Locate the cell with the specified text and output its [x, y] center coordinate. 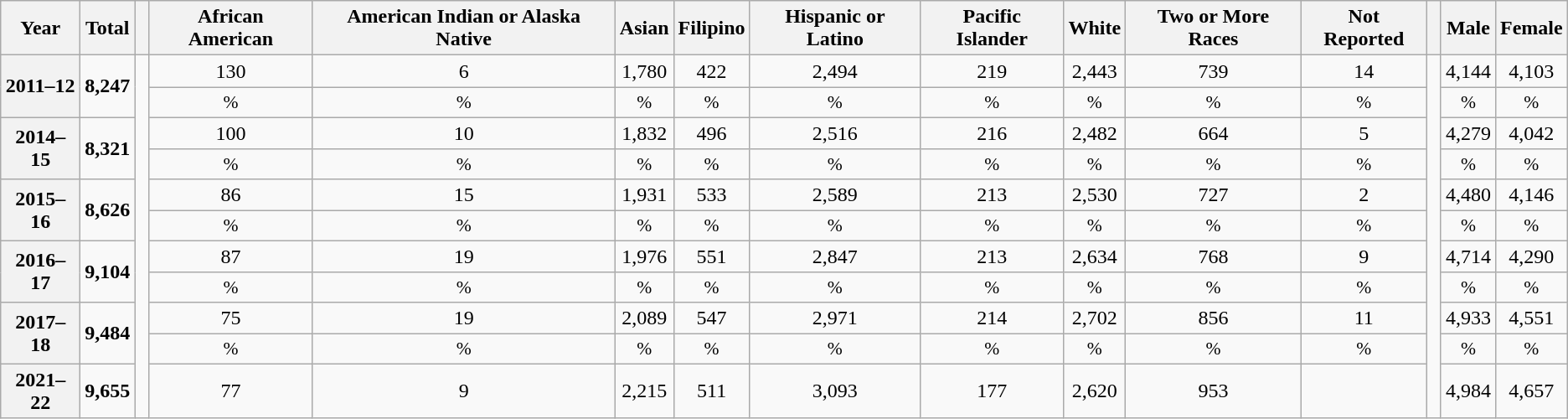
2,589 [834, 194]
2017–18 [40, 334]
Male [1467, 28]
2 [1364, 194]
2,971 [834, 318]
422 [712, 71]
African American [231, 28]
4,714 [1467, 256]
86 [231, 194]
1,832 [644, 133]
2,089 [644, 318]
2021–22 [40, 391]
75 [231, 318]
1,931 [644, 194]
219 [992, 71]
177 [992, 391]
4,279 [1467, 133]
2015–16 [40, 209]
2,494 [834, 71]
4,144 [1467, 71]
3,093 [834, 391]
9,655 [107, 391]
Total [107, 28]
664 [1214, 133]
Year [40, 28]
2,443 [1095, 71]
Asian [644, 28]
Filipino [712, 28]
6 [464, 71]
14 [1364, 71]
2014–15 [40, 148]
8,321 [107, 148]
768 [1214, 256]
8,247 [107, 86]
953 [1214, 391]
533 [712, 194]
5 [1364, 133]
547 [712, 318]
2016–17 [40, 272]
2,516 [834, 133]
10 [464, 133]
739 [1214, 71]
727 [1214, 194]
4,042 [1531, 133]
Pacific Islander [992, 28]
511 [712, 391]
4,551 [1531, 318]
1,976 [644, 256]
2,530 [1095, 194]
9,104 [107, 272]
4,984 [1467, 391]
100 [231, 133]
Female [1531, 28]
Two or More Races [1214, 28]
American Indian or Alaska Native [464, 28]
White [1095, 28]
1,780 [644, 71]
Not Reported [1364, 28]
496 [712, 133]
2,620 [1095, 391]
87 [231, 256]
214 [992, 318]
8,626 [107, 209]
856 [1214, 318]
9,484 [107, 334]
2,215 [644, 391]
551 [712, 256]
4,146 [1531, 194]
2,634 [1095, 256]
216 [992, 133]
4,933 [1467, 318]
2,847 [834, 256]
4,103 [1531, 71]
4,480 [1467, 194]
4,657 [1531, 391]
2,482 [1095, 133]
77 [231, 391]
11 [1364, 318]
15 [464, 194]
4,290 [1531, 256]
130 [231, 71]
2011–12 [40, 86]
Hispanic or Latino [834, 28]
2,702 [1095, 318]
